Extract the [x, y] coordinate from the center of the cell holding the provided text.  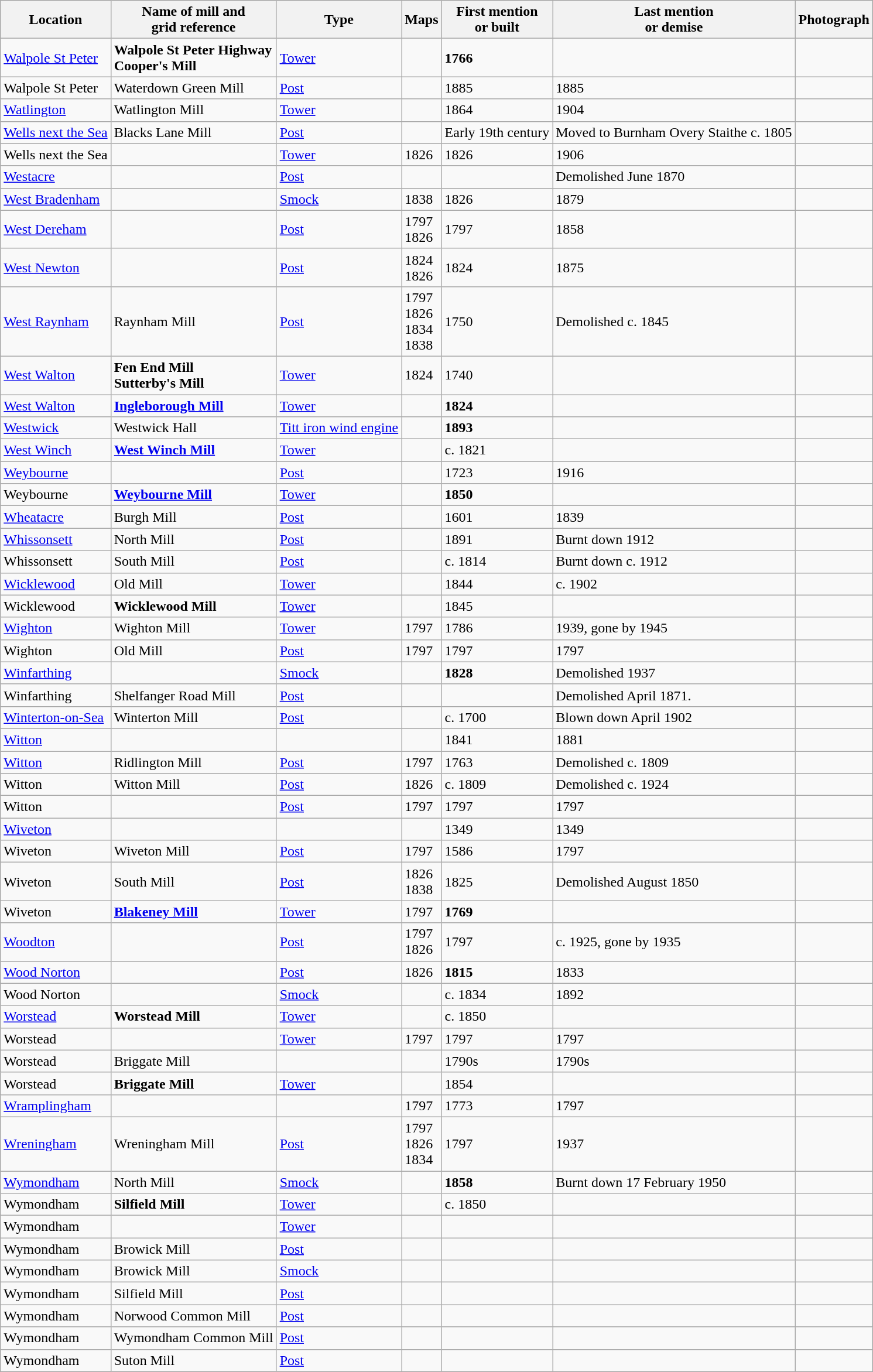
Wreningham [56, 1144]
1839 [674, 517]
1937 [674, 1144]
Wramplingham [56, 1106]
Location [56, 20]
Winterton-on-Sea [56, 717]
Type [339, 20]
Wicklewood Mill [193, 606]
1750 [497, 321]
Ridlington Mill [193, 762]
1916 [674, 473]
Woodton [56, 942]
Watlington Mill [193, 110]
Raynham Mill [193, 321]
18241826 [422, 267]
1825 [497, 882]
1841 [497, 740]
1586 [497, 851]
West Winch [56, 450]
1601 [497, 517]
Watlington [56, 110]
Witton Mill [193, 785]
Early 19th century [497, 132]
Titt iron wind engine [339, 428]
1892 [674, 994]
Blown down April 1902 [674, 717]
West Bradenham [56, 199]
Fen End MillSutterby's Mill [193, 375]
Burnt down 17 February 1950 [674, 1182]
Demolished April 1871. [674, 695]
Blacks Lane Mill [193, 132]
1844 [497, 584]
1864 [497, 110]
1850 [497, 495]
c. 1902 [674, 584]
Last mention or demise [674, 20]
First mentionor built [497, 20]
Maps [422, 20]
Burnt down c. 1912 [674, 562]
1773 [497, 1106]
1845 [497, 606]
1881 [674, 740]
1893 [497, 428]
Worstead Mill [193, 1017]
1833 [674, 972]
1875 [674, 267]
1879 [674, 199]
c. 1700 [497, 717]
Waterdown Green Mill [193, 88]
Demolished June 1870 [674, 177]
1769 [497, 912]
1904 [674, 110]
Wighton Mill [193, 628]
1815 [497, 972]
Weybourne Mill [193, 495]
1797182618341838 [422, 321]
West Dereham [56, 230]
Norwood Common Mill [193, 1316]
West Winch Mill [193, 450]
Demolished August 1850 [674, 882]
1763 [497, 762]
1723 [497, 473]
18261838 [422, 882]
Blakeney Mill [193, 912]
1854 [497, 1083]
1766 [497, 57]
1786 [497, 628]
West Newton [56, 267]
Walpole St Peter Highway Cooper's Mill [193, 57]
c. 1925, gone by 1935 [674, 942]
Winterton Mill [193, 717]
Westwick [56, 428]
c. 1814 [497, 562]
Westwick Hall [193, 428]
1891 [497, 539]
Burnt down 1912 [674, 539]
West Raynham [56, 321]
Wiveton Mill [193, 851]
Demolished c. 1845 [674, 321]
1838 [422, 199]
c. 1809 [497, 785]
Moved to Burnham Overy Staithe c. 1805 [674, 132]
Ingleborough Mill [193, 406]
c. 1834 [497, 994]
Demolished 1937 [674, 673]
Wreningham Mill [193, 1144]
Wheatacre [56, 517]
1939, gone by 1945 [674, 628]
Burgh Mill [193, 517]
Demolished c. 1924 [674, 785]
Wymondham Common Mill [193, 1338]
Shelfanger Road Mill [193, 695]
Photograph [834, 20]
c. 1821 [497, 450]
Demolished c. 1809 [674, 762]
Suton Mill [193, 1360]
Westacre [56, 177]
179718261834 [422, 1144]
1906 [674, 155]
1828 [497, 673]
Name of mill andgrid reference [193, 20]
1740 [497, 375]
